Determine the (X, Y) coordinate at the center of the cell enclosing the given text.  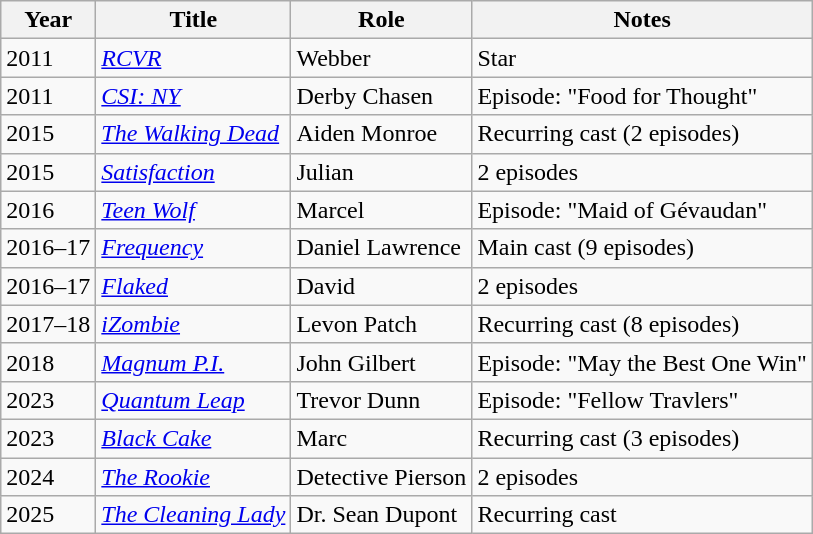
Episode: "Food for Thought" (642, 96)
iZombie (194, 324)
Marc (382, 438)
John Gilbert (382, 362)
Star (642, 58)
Magnum P.I. (194, 362)
2024 (48, 477)
Frequency (194, 248)
The Cleaning Lady (194, 515)
CSI: NY (194, 96)
David (382, 286)
Role (382, 20)
Derby Chasen (382, 96)
Webber (382, 58)
2018 (48, 362)
Year (48, 20)
Levon Patch (382, 324)
Notes (642, 20)
The Rookie (194, 477)
Julian (382, 172)
2017–18 (48, 324)
Recurring cast (8 episodes) (642, 324)
Teen Wolf (194, 210)
Trevor Dunn (382, 400)
Episode: "Fellow Travlers" (642, 400)
Satisfaction (194, 172)
Marcel (382, 210)
The Walking Dead (194, 134)
2025 (48, 515)
Main cast (9 episodes) (642, 248)
Flaked (194, 286)
Black Cake (194, 438)
Daniel Lawrence (382, 248)
Title (194, 20)
Dr. Sean Dupont (382, 515)
Episode: "Maid of Gévaudan" (642, 210)
2016 (48, 210)
Episode: "May the Best One Win" (642, 362)
RCVR (194, 58)
Detective Pierson (382, 477)
Quantum Leap (194, 400)
Recurring cast (3 episodes) (642, 438)
Aiden Monroe (382, 134)
Recurring cast (2 episodes) (642, 134)
Recurring cast (642, 515)
